Scan for the cell matching the given text and deliver its (X, Y) coordinate at center. 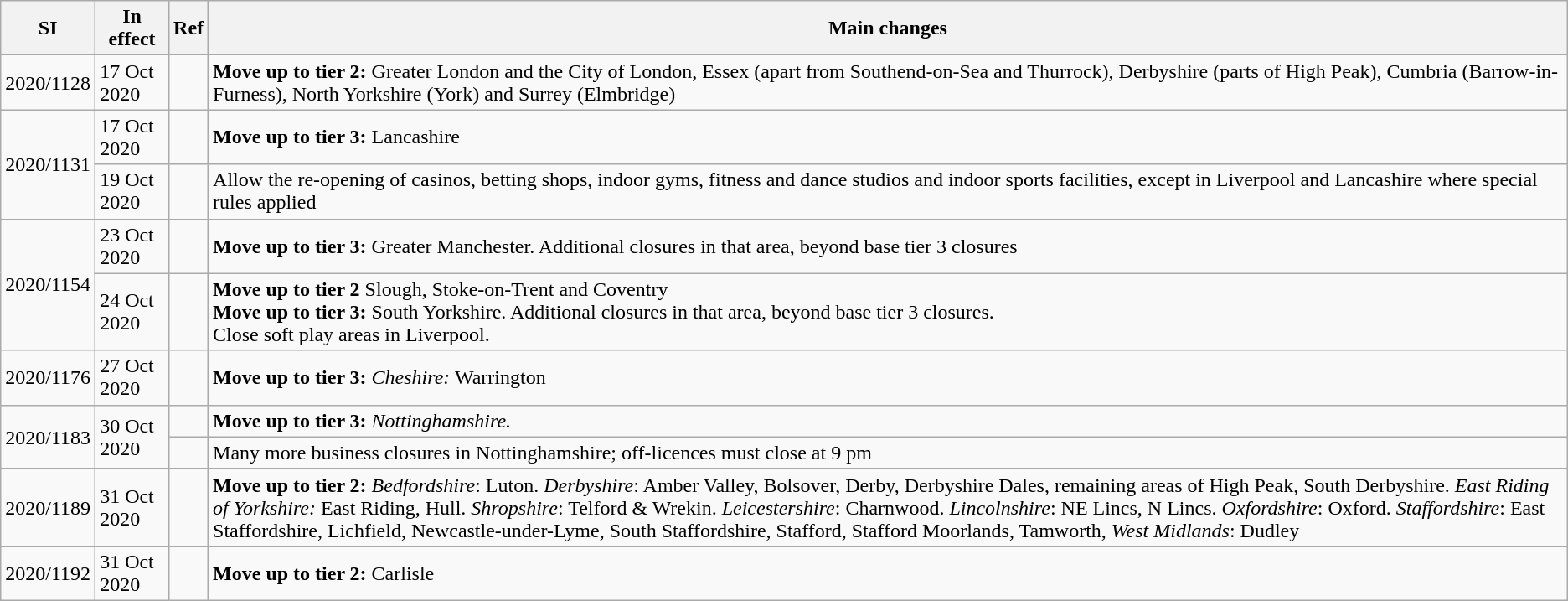
Move up to tier 2: Carlisle (888, 573)
Many more business closures in Nottinghamshire; off-licences must close at 9 pm (888, 453)
2020/1176 (49, 377)
2020/1128 (49, 82)
2020/1192 (49, 573)
2020/1154 (49, 285)
27 Oct 2020 (132, 377)
Move up to tier 3: Cheshire: Warrington (888, 377)
Main changes (888, 28)
19 Oct 2020 (132, 191)
23 Oct 2020 (132, 246)
24 Oct 2020 (132, 312)
Move up to tier 3: Lancashire (888, 137)
Move up to tier 3: Greater Manchester. Additional closures in that area, beyond base tier 3 closures (888, 246)
In effect (132, 28)
2020/1183 (49, 437)
2020/1131 (49, 164)
2020/1189 (49, 507)
Ref (189, 28)
Move up to tier 3: Nottinghamshire. (888, 421)
30 Oct 2020 (132, 437)
SI (49, 28)
